Extract the (X, Y) coordinate from the center of the cell holding the provided text.  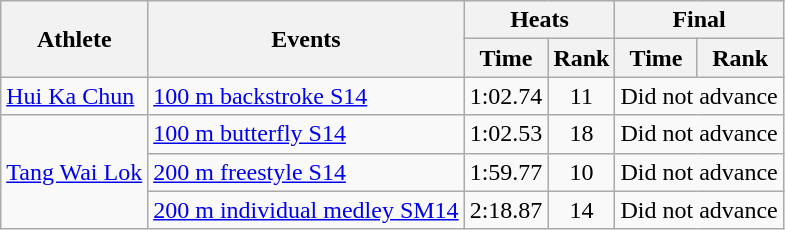
200 m individual medley SM14 (306, 210)
Tang Wai Lok (74, 172)
1:59.77 (506, 172)
1:02.53 (506, 134)
1:02.74 (506, 96)
Final (699, 20)
18 (582, 134)
2:18.87 (506, 210)
200 m freestyle S14 (306, 172)
Athlete (74, 39)
14 (582, 210)
Heats (540, 20)
100 m butterfly S14 (306, 134)
Events (306, 39)
100 m backstroke S14 (306, 96)
Hui Ka Chun (74, 96)
10 (582, 172)
11 (582, 96)
